Search for the cell housing the specified text and yield its (X, Y) center coordinate. 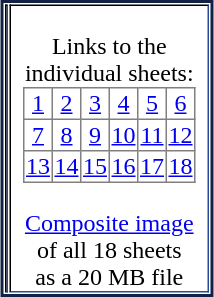
18 (180, 167)
Links to the individual sheets: 1 2 3 4 5 6 7 8 9 10 11 12 13 14 15 16 17 18 Composite image of all 18 sheets as a 20 MB file (110, 148)
13 (38, 167)
10 (123, 135)
1 (38, 104)
3 (95, 104)
5 (152, 104)
7 (38, 135)
17 (152, 167)
4 (123, 104)
14 (66, 167)
8 (66, 135)
12 (180, 135)
16 (123, 167)
9 (95, 135)
15 (95, 167)
6 (180, 104)
2 (66, 104)
11 (152, 135)
